Extract the (x, y) coordinate from the center of the cell holding the provided text.  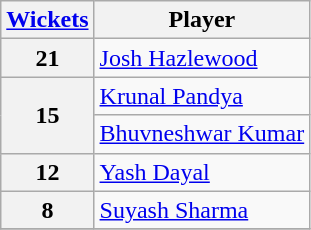
Yash Dayal (202, 172)
Wickets (48, 20)
15 (48, 115)
Bhuvneshwar Kumar (202, 134)
Josh Hazlewood (202, 58)
Krunal Pandya (202, 96)
8 (48, 210)
12 (48, 172)
21 (48, 58)
Player (202, 20)
Suyash Sharma (202, 210)
